Search for the cell housing the specified text and yield its (X, Y) center coordinate. 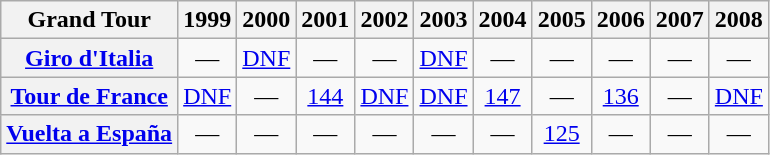
2001 (326, 20)
2003 (444, 20)
Tour de France (90, 96)
2008 (738, 20)
2004 (502, 20)
Vuelta a España (90, 134)
Grand Tour (90, 20)
144 (326, 96)
136 (620, 96)
Giro d'Italia (90, 58)
2007 (680, 20)
2006 (620, 20)
2000 (266, 20)
2005 (562, 20)
1999 (208, 20)
147 (502, 96)
2002 (384, 20)
125 (562, 134)
